Return the [X, Y] coordinate for the center point of the cell that contains the specified text.  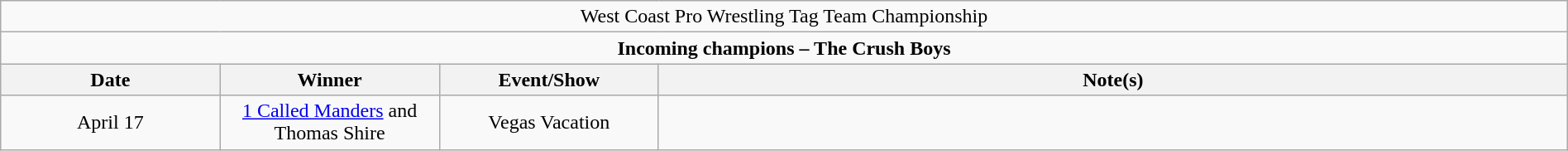
Winner [329, 80]
1 Called Manders and Thomas Shire [329, 123]
Event/Show [549, 80]
Vegas Vacation [549, 123]
Date [111, 80]
Incoming champions – The Crush Boys [784, 48]
Note(s) [1113, 80]
West Coast Pro Wrestling Tag Team Championship [784, 17]
April 17 [111, 123]
